Return the [X, Y] coordinate for the center point of the cell that contains the specified text.  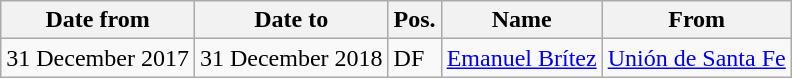
31 December 2018 [291, 58]
Name [522, 20]
Unión de Santa Fe [696, 58]
Emanuel Brítez [522, 58]
Date from [98, 20]
Date to [291, 20]
From [696, 20]
Pos. [414, 20]
DF [414, 58]
31 December 2017 [98, 58]
